Extract the (x, y) coordinate from the center of the cell holding the provided text.  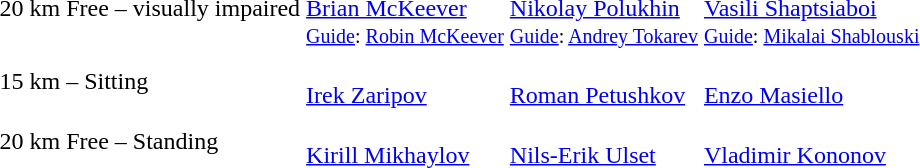
Roman Petushkov (604, 82)
Enzo Masiello (811, 82)
Irek Zaripov (406, 82)
